Extract the [x, y] coordinate from the center of the cell holding the provided text.  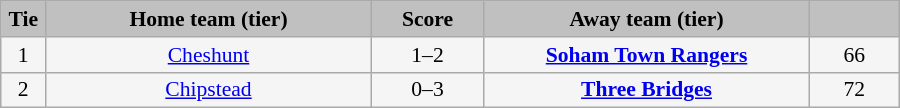
72 [854, 90]
2 [24, 90]
Chipstead [209, 90]
0–3 [427, 90]
Away team (tier) [647, 19]
1–2 [427, 55]
Soham Town Rangers [647, 55]
Cheshunt [209, 55]
1 [24, 55]
Home team (tier) [209, 19]
Tie [24, 19]
66 [854, 55]
Three Bridges [647, 90]
Score [427, 19]
